Find where the given text appears and provide that cell's center as [X, Y] coordinate. 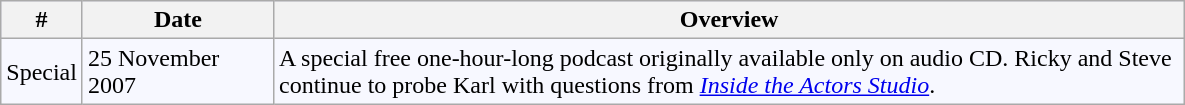
# [42, 20]
Date [178, 20]
25 November 2007 [178, 72]
Special [42, 72]
Overview [730, 20]
